Provide the (x, y) coordinate of the cell's center where the given text is located.  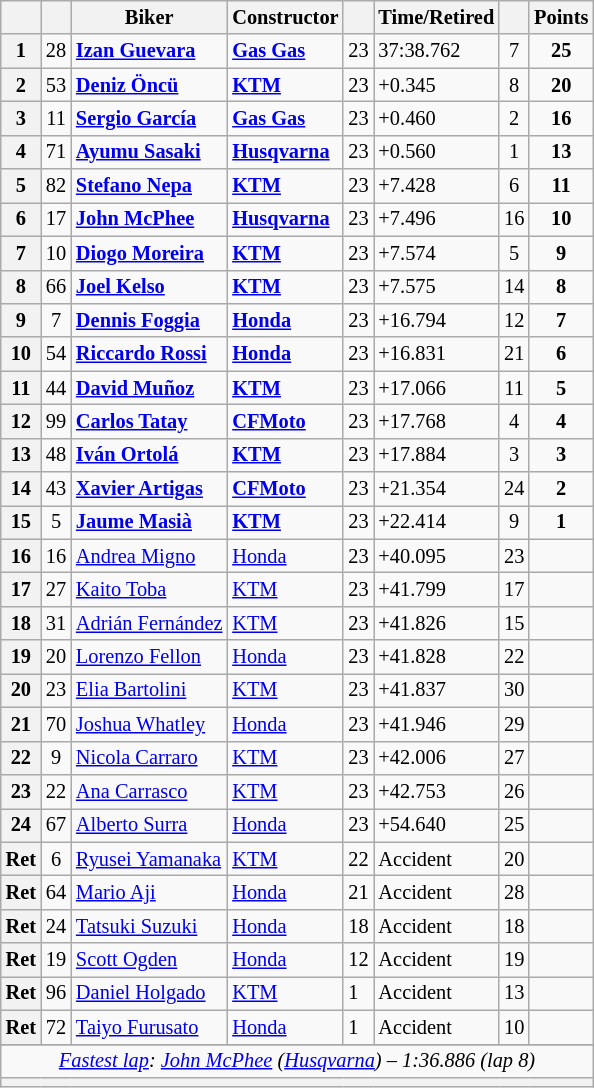
Kaito Toba (149, 589)
Deniz Öncü (149, 85)
Sergio García (149, 118)
Riccardo Rossi (149, 354)
Nicola Carraro (149, 758)
Taiyo Furusato (149, 1027)
+41.946 (437, 724)
72 (56, 1027)
Adrián Fernández (149, 623)
96 (56, 993)
Elia Bartolini (149, 690)
Alberto Surra (149, 825)
David Muñoz (149, 388)
99 (56, 421)
30 (514, 690)
+7.575 (437, 287)
+42.753 (437, 791)
+41.828 (437, 657)
Daniel Holgado (149, 993)
+7.428 (437, 186)
Joel Kelso (149, 287)
Points (561, 17)
+0.345 (437, 85)
Scott Ogden (149, 960)
82 (56, 186)
Biker (149, 17)
Constructor (285, 17)
53 (56, 85)
+0.460 (437, 118)
John McPhee (149, 219)
43 (56, 489)
67 (56, 825)
+17.884 (437, 455)
+40.095 (437, 556)
+22.414 (437, 522)
+54.640 (437, 825)
+41.837 (437, 690)
+41.826 (437, 623)
+42.006 (437, 758)
Ana Carrasco (149, 791)
Fastest lap: John McPhee (Husqvarna) – 1:36.886 (lap 8) (297, 1061)
31 (56, 623)
Tatsuki Suzuki (149, 926)
70 (56, 724)
66 (56, 287)
Ryusei Yamanaka (149, 859)
+17.768 (437, 421)
Andrea Migno (149, 556)
+21.354 (437, 489)
29 (514, 724)
Carlos Tatay (149, 421)
Izan Guevara (149, 51)
Lorenzo Fellon (149, 657)
Diogo Moreira (149, 253)
54 (56, 354)
Time/Retired (437, 17)
Iván Ortolá (149, 455)
+7.574 (437, 253)
Joshua Whatley (149, 724)
+0.560 (437, 152)
48 (56, 455)
Dennis Foggia (149, 320)
26 (514, 791)
+16.831 (437, 354)
Xavier Artigas (149, 489)
+16.794 (437, 320)
+41.799 (437, 589)
71 (56, 152)
Mario Aji (149, 892)
+17.066 (437, 388)
37:38.762 (437, 51)
44 (56, 388)
Ayumu Sasaki (149, 152)
64 (56, 892)
+7.496 (437, 219)
Jaume Masià (149, 522)
Stefano Nepa (149, 186)
